Provide the [X, Y] coordinate of the cell's center where the given text is located.  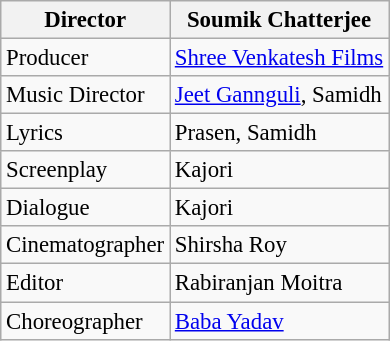
Screenplay [86, 170]
Choreographer [86, 321]
Producer [86, 58]
Shree Venkatesh Films [280, 58]
Jeet Gannguli, Samidh [280, 95]
Music Director [86, 95]
Cinematographer [86, 245]
Shirsha Roy [280, 245]
Lyrics [86, 133]
Editor [86, 283]
Soumik Chatterjee [280, 20]
Rabiranjan Moitra [280, 283]
Baba Yadav [280, 321]
Director [86, 20]
Prasen, Samidh [280, 133]
Dialogue [86, 208]
